Scan for the cell matching the given text and deliver its (X, Y) coordinate at center. 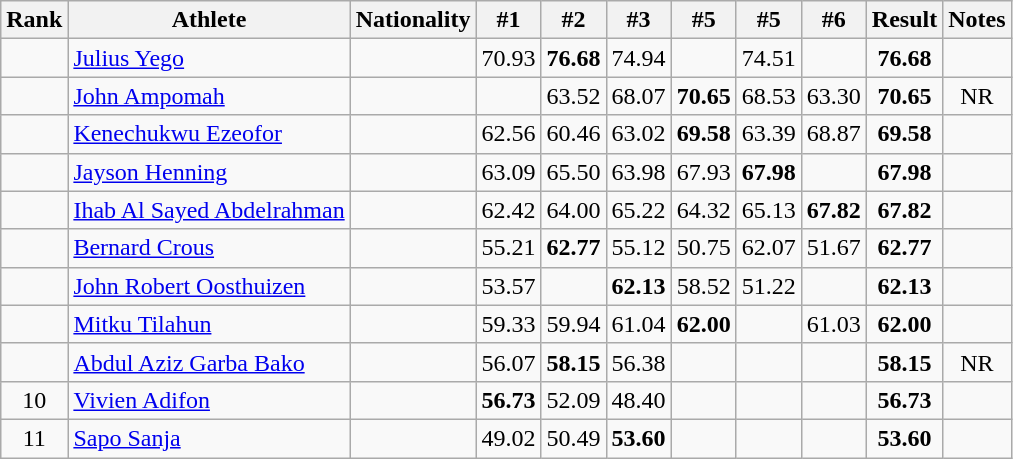
63.09 (508, 172)
68.87 (834, 134)
61.04 (638, 324)
63.02 (638, 134)
56.38 (638, 362)
55.12 (638, 248)
53.57 (508, 286)
49.02 (508, 438)
64.00 (574, 210)
#1 (508, 20)
63.98 (638, 172)
63.30 (834, 96)
61.03 (834, 324)
Bernard Crous (209, 248)
59.33 (508, 324)
52.09 (574, 400)
Abdul Aziz Garba Bako (209, 362)
67.93 (704, 172)
10 (34, 400)
59.94 (574, 324)
Notes (977, 20)
Mitku Tilahun (209, 324)
56.07 (508, 362)
11 (34, 438)
74.94 (638, 58)
Julius Yego (209, 58)
#2 (574, 20)
48.40 (638, 400)
Athlete (209, 20)
51.67 (834, 248)
Sapo Sanja (209, 438)
50.75 (704, 248)
63.39 (768, 134)
64.32 (704, 210)
Result (904, 20)
Vivien Adifon (209, 400)
62.56 (508, 134)
65.22 (638, 210)
70.93 (508, 58)
60.46 (574, 134)
74.51 (768, 58)
63.52 (574, 96)
51.22 (768, 286)
68.53 (768, 96)
65.13 (768, 210)
Jayson Henning (209, 172)
#6 (834, 20)
John Ampomah (209, 96)
50.49 (574, 438)
55.21 (508, 248)
58.52 (704, 286)
Kenechukwu Ezeofor (209, 134)
John Robert Oosthuizen (209, 286)
62.42 (508, 210)
#3 (638, 20)
Ihab Al Sayed Abdelrahman (209, 210)
62.07 (768, 248)
68.07 (638, 96)
65.50 (574, 172)
Nationality (413, 20)
Rank (34, 20)
